Identify which cell holds the provided text, then report its (X, Y) central coordinate. 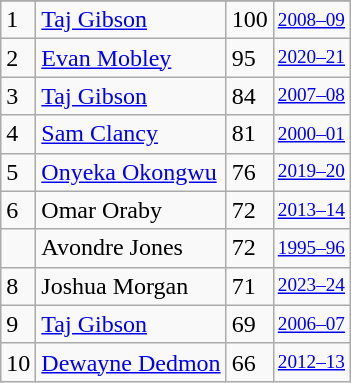
1 (18, 20)
Sam Clancy (131, 134)
2019–20 (311, 172)
95 (250, 58)
71 (250, 286)
Dewayne Dedmon (131, 362)
6 (18, 210)
10 (18, 362)
2023–24 (311, 286)
2008–09 (311, 20)
2006–07 (311, 324)
Evan Mobley (131, 58)
76 (250, 172)
100 (250, 20)
2013–14 (311, 210)
5 (18, 172)
8 (18, 286)
66 (250, 362)
1995–96 (311, 248)
Joshua Morgan (131, 286)
4 (18, 134)
2 (18, 58)
69 (250, 324)
2020–21 (311, 58)
2012–13 (311, 362)
81 (250, 134)
Avondre Jones (131, 248)
2007–08 (311, 96)
Omar Oraby (131, 210)
Onyeka Okongwu (131, 172)
2000–01 (311, 134)
3 (18, 96)
9 (18, 324)
84 (250, 96)
